Detect which cell encompasses the target text, then output its [X, Y] center coordinate. 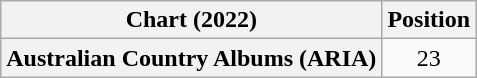
Australian Country Albums (ARIA) [192, 58]
23 [429, 58]
Position [429, 20]
Chart (2022) [192, 20]
